Pinpoint the cell where the given text exists, returning its (X, Y) midpoint coordinate. 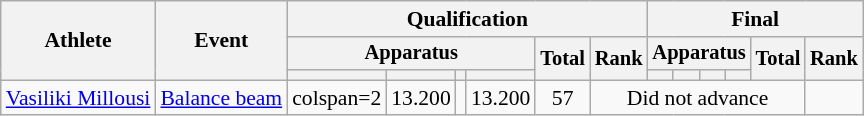
Did not advance (698, 98)
Qualification (467, 19)
57 (562, 98)
Athlete (78, 40)
Balance beam (221, 98)
colspan=2 (336, 98)
Vasiliki Millousi (78, 98)
Final (754, 19)
Event (221, 40)
